For the text-containing cell, return its midpoint in [X, Y] coordinate format. 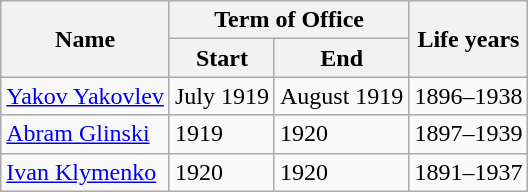
1897–1939 [468, 134]
1896–1938 [468, 96]
Start [222, 58]
Abram Glinski [86, 134]
Life years [468, 39]
August 1919 [341, 96]
July 1919 [222, 96]
Ivan Klymenko [86, 172]
End [341, 58]
Yakov Yakovlev [86, 96]
1919 [222, 134]
Name [86, 39]
1891–1937 [468, 172]
Term of Office [288, 20]
